Search for the cell housing the specified text and yield its (X, Y) center coordinate. 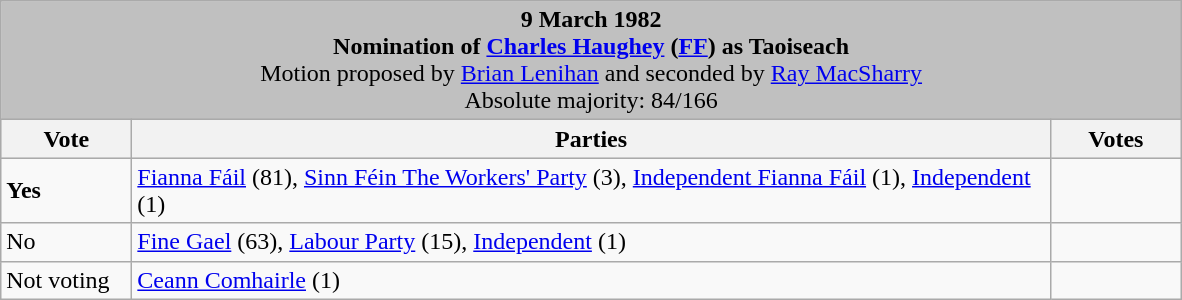
Not voting (66, 280)
No (66, 242)
Votes (1116, 139)
9 March 1982Nomination of Charles Haughey (FF) as TaoiseachMotion proposed by Brian Lenihan and seconded by Ray MacSharryAbsolute majority: 84/166 (592, 60)
Yes (66, 190)
Parties (592, 139)
Fine Gael (63), Labour Party (15), Independent (1) (592, 242)
Vote (66, 139)
Fianna Fáil (81), Sinn Féin The Workers' Party (3), Independent Fianna Fáil (1), Independent (1) (592, 190)
Ceann Comhairle (1) (592, 280)
